Capture the cell that displays the provided text and extract its (x, y) central coordinate. 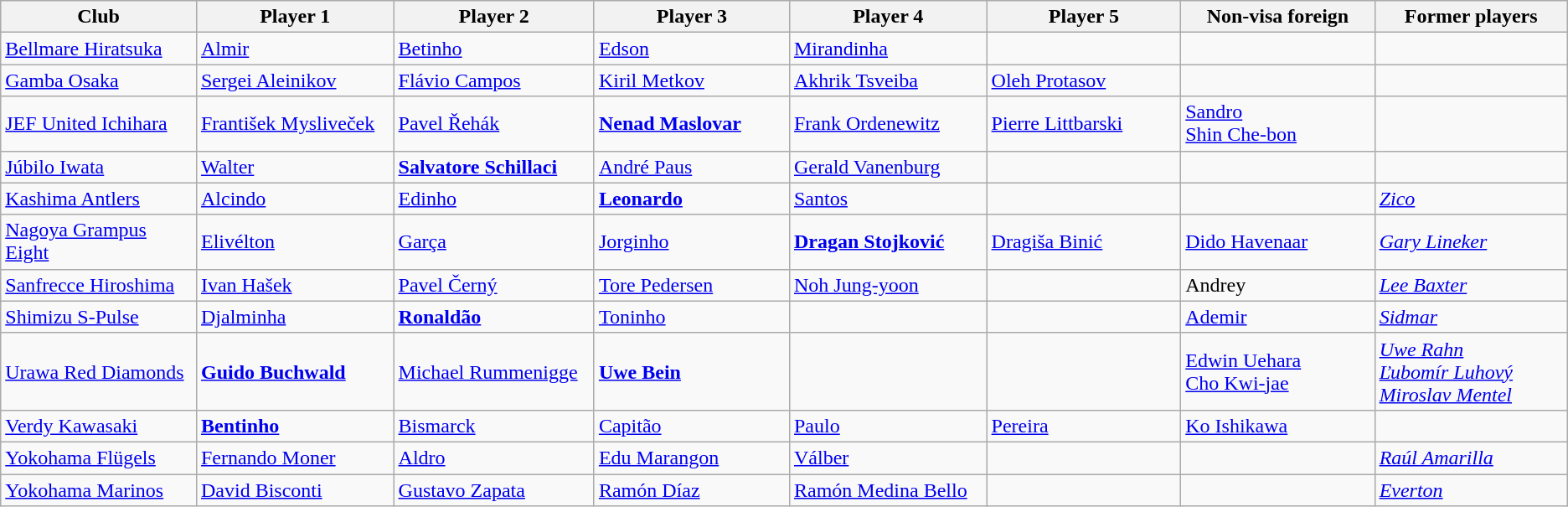
Bismarck (494, 426)
André Paus (692, 167)
Ademir (1278, 317)
Uwe Rahn Ľubomír Luhový Miroslav Mentel (1471, 371)
Pavel Černý (494, 285)
Mirandinha (888, 49)
Fernando Moner (295, 458)
Yokohama Marinos (99, 490)
Former players (1471, 17)
Edwin Uehara Cho Kwi-jae (1278, 371)
Everton (1471, 490)
Shimizu S-Pulse (99, 317)
Walter (295, 167)
Sergei Aleinikov (295, 80)
Djalminha (295, 317)
Frank Ordenewitz (888, 124)
Edu Marangon (692, 458)
Bentinho (295, 426)
Ronaldão (494, 317)
David Bisconti (295, 490)
Santos (888, 199)
Player 5 (1084, 17)
Aldro (494, 458)
Toninho (692, 317)
Dido Havenaar (1278, 241)
Bellmare Hiratsuka (99, 49)
Salvatore Schillaci (494, 167)
Edson (692, 49)
Pereira (1084, 426)
Dragiša Binić (1084, 241)
Kiril Metkov (692, 80)
Jorginho (692, 241)
Player 1 (295, 17)
Zico (1471, 199)
František Mysliveček (295, 124)
Player 4 (888, 17)
Andrey (1278, 285)
Gary Lineker (1471, 241)
Alcindo (295, 199)
Júbilo Iwata (99, 167)
Ko Ishikawa (1278, 426)
Sanfrecce Hiroshima (99, 285)
Betinho (494, 49)
Pavel Řehák (494, 124)
JEF United Ichihara (99, 124)
Gerald Vanenburg (888, 167)
Akhrik Tsveiba (888, 80)
Ramón Medina Bello (888, 490)
Club (99, 17)
Sidmar (1471, 317)
Player 3 (692, 17)
Oleh Protasov (1084, 80)
Yokohama Flügels (99, 458)
Ramón Díaz (692, 490)
Player 2 (494, 17)
Gamba Osaka (99, 80)
Ivan Hašek (295, 285)
Kashima Antlers (99, 199)
Capitão (692, 426)
Guido Buchwald (295, 371)
Garça (494, 241)
Almir (295, 49)
Michael Rummenigge (494, 371)
Noh Jung-yoon (888, 285)
Nagoya Grampus Eight (99, 241)
Leonardo (692, 199)
Nenad Maslovar (692, 124)
Paulo (888, 426)
Elivélton (295, 241)
Válber (888, 458)
Flávio Campos (494, 80)
Gustavo Zapata (494, 490)
Raúl Amarilla (1471, 458)
Lee Baxter (1471, 285)
Non-visa foreign (1278, 17)
Verdy Kawasaki (99, 426)
Edinho (494, 199)
Dragan Stojković (888, 241)
Tore Pedersen (692, 285)
Sandro Shin Che-bon (1278, 124)
Pierre Littbarski (1084, 124)
Uwe Bein (692, 371)
Urawa Red Diamonds (99, 371)
